Scan for the cell matching the given text and deliver its (x, y) coordinate at center. 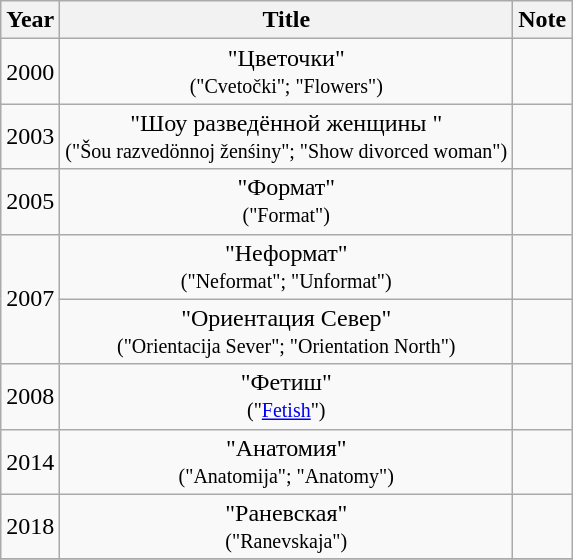
2018 (30, 526)
2007 (30, 299)
"Неформат" ("Neformat"; "Unformat") (286, 266)
Title (286, 20)
"Цветочки" ("Cvetočki"; "Flowers") (286, 72)
"Анатомия" ("Anatomija"; "Anatomy") (286, 462)
2000 (30, 72)
"Фетиш" ("Fetish") (286, 396)
"Ориентация Север" ("Orientacija Sever"; "Orientation North") (286, 332)
2008 (30, 396)
"Формат" ("Format") (286, 202)
2014 (30, 462)
2005 (30, 202)
"Раневская" ("Ranevskaja") (286, 526)
Year (30, 20)
2003 (30, 136)
"Шоу разведённой женщины " ("Šou razvedönnoj ženśiny"; "Show divorced woman") (286, 136)
Note (542, 20)
